Detect which cell encompasses the target text, then output its (X, Y) center coordinate. 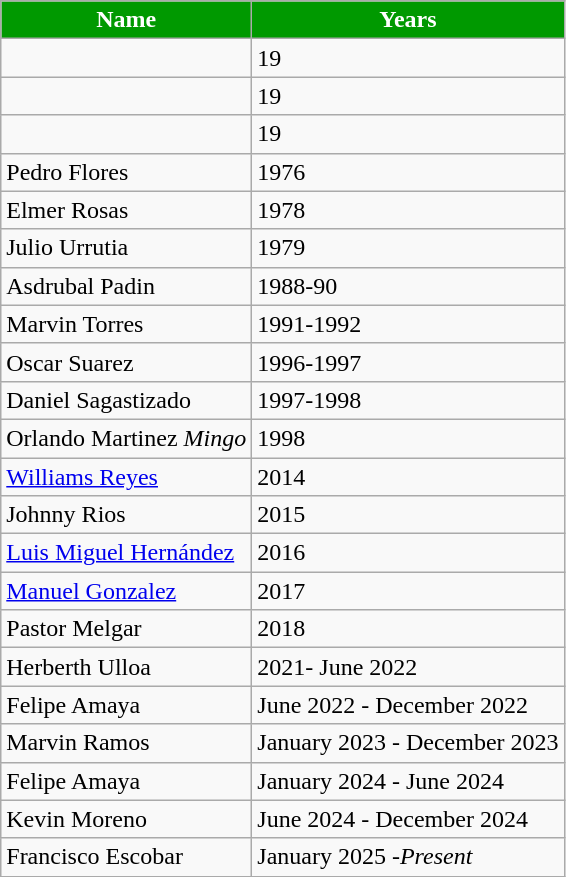
January 2023 - December 2023 (408, 743)
Manuel Gonzalez (126, 591)
1998 (408, 438)
Name (126, 20)
Pedro Flores (126, 172)
1988-90 (408, 286)
2014 (408, 477)
1991-1992 (408, 324)
Julio Urrutia (126, 248)
1979 (408, 248)
2015 (408, 515)
Elmer Rosas (126, 210)
1996-1997 (408, 362)
Daniel Sagastizado (126, 400)
June 2024 - December 2024 (408, 819)
Kevin Moreno (126, 819)
Orlando Martinez Mingo (126, 438)
Johnny Rios (126, 515)
Herberth Ulloa (126, 667)
1978 (408, 210)
Oscar Suarez (126, 362)
2021- June 2022 (408, 667)
1997-1998 (408, 400)
Luis Miguel Hernández (126, 553)
Marvin Torres (126, 324)
Pastor Melgar (126, 629)
June 2022 - December 2022 (408, 705)
1976 (408, 172)
January 2024 - June 2024 (408, 781)
2018 (408, 629)
Williams Reyes (126, 477)
Asdrubal Padin (126, 286)
January 2025 -Present (408, 857)
2017 (408, 591)
Marvin Ramos (126, 743)
Years (408, 20)
2016 (408, 553)
Francisco Escobar (126, 857)
